Capture the cell that displays the provided text and extract its [X, Y] central coordinate. 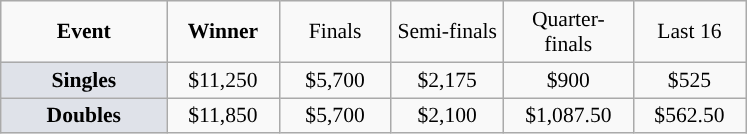
$2,100 [447, 116]
Singles [84, 80]
Event [84, 32]
Semi-finals [447, 32]
$525 [689, 80]
Quarter-finals [568, 32]
Finals [335, 32]
$2,175 [447, 80]
$900 [568, 80]
$11,850 [223, 116]
$11,250 [223, 80]
Last 16 [689, 32]
$1,087.50 [568, 116]
Doubles [84, 116]
Winner [223, 32]
$562.50 [689, 116]
